Capture the cell that displays the provided text and extract its [x, y] central coordinate. 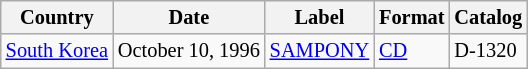
Date [189, 17]
Format [412, 17]
D-1320 [488, 51]
October 10, 1996 [189, 51]
CD [412, 51]
Label [320, 17]
South Korea [57, 51]
Country [57, 17]
Catalog [488, 17]
SAMPONY [320, 51]
